Provide the [X, Y] coordinate of the cell's center where the given text is located.  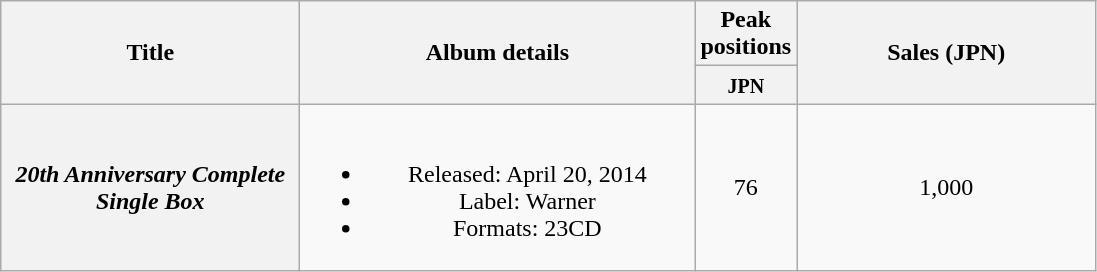
Album details [498, 52]
Released: April 20, 2014 Label: WarnerFormats: 23CD [498, 188]
1,000 [946, 188]
Sales (JPN) [946, 52]
Title [150, 52]
Peak positions [746, 34]
20th Anniversary Complete Single Box [150, 188]
JPN [746, 85]
76 [746, 188]
